From the cell containing the given text, extract its center point as [X, Y] coordinate. 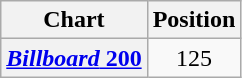
125 [194, 58]
Position [194, 20]
Billboard 200 [74, 58]
Chart [74, 20]
